Determine the [X, Y] coordinate at the center of the cell enclosing the given text.  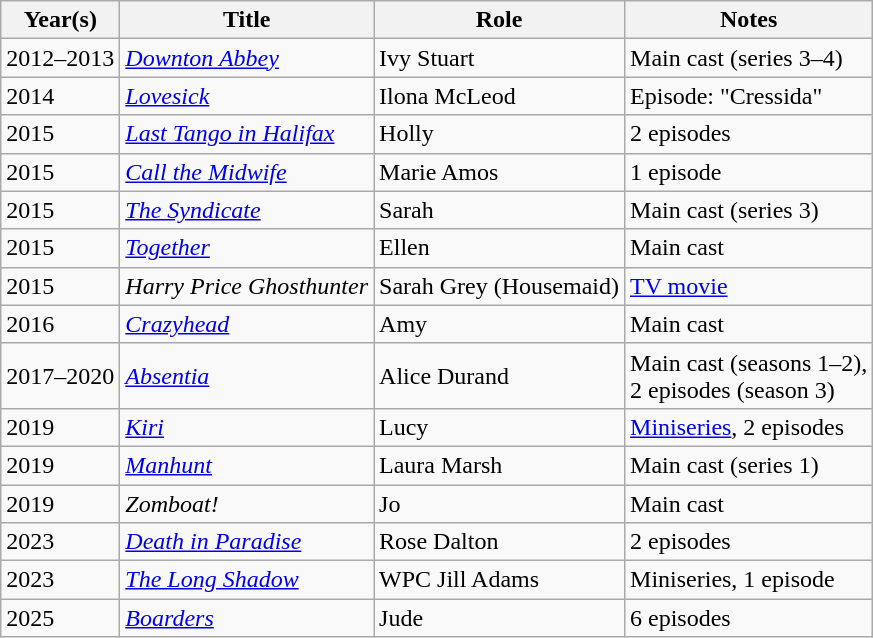
Alice Durand [500, 376]
Sarah [500, 210]
Notes [749, 20]
Harry Price Ghosthunter [247, 286]
Boarders [247, 618]
Sarah Grey (Housemaid) [500, 286]
Rose Dalton [500, 542]
2025 [60, 618]
Title [247, 20]
Jo [500, 503]
Role [500, 20]
Holly [500, 134]
Together [247, 248]
Absentia [247, 376]
Main cast (series 3) [749, 210]
Main cast (seasons 1–2),2 episodes (season 3) [749, 376]
The Syndicate [247, 210]
Call the Midwife [247, 172]
Miniseries, 1 episode [749, 580]
2014 [60, 96]
Manhunt [247, 465]
Main cast (series 3–4) [749, 58]
Laura Marsh [500, 465]
WPC Jill Adams [500, 580]
Amy [500, 324]
Ellen [500, 248]
Ilona McLeod [500, 96]
Death in Paradise [247, 542]
Crazyhead [247, 324]
Zomboat! [247, 503]
2016 [60, 324]
Kiri [247, 427]
6 episodes [749, 618]
Year(s) [60, 20]
Lucy [500, 427]
Miniseries, 2 episodes [749, 427]
Jude [500, 618]
Downton Abbey [247, 58]
Episode: "Cressida" [749, 96]
2017–2020 [60, 376]
Last Tango in Halifax [247, 134]
Marie Amos [500, 172]
Ivy Stuart [500, 58]
Lovesick [247, 96]
2012–2013 [60, 58]
The Long Shadow [247, 580]
TV movie [749, 286]
Main cast (series 1) [749, 465]
1 episode [749, 172]
